Locate the cell with the specified text and output its [X, Y] center coordinate. 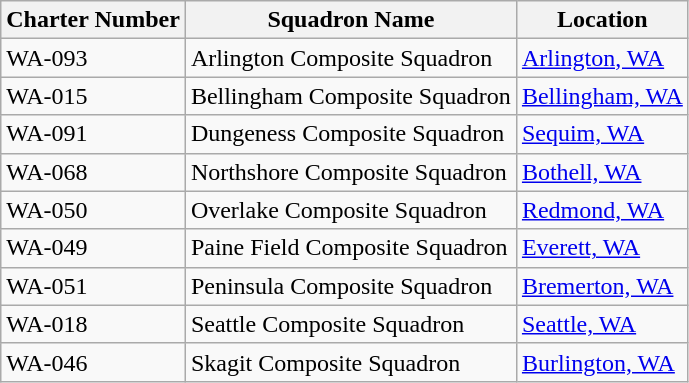
Burlington, WA [602, 362]
WA-050 [94, 210]
Northshore Composite Squadron [350, 172]
WA-018 [94, 324]
WA-091 [94, 134]
Redmond, WA [602, 210]
Peninsula Composite Squadron [350, 286]
Bellingham Composite Squadron [350, 96]
WA-051 [94, 286]
Overlake Composite Squadron [350, 210]
WA-068 [94, 172]
WA-046 [94, 362]
Arlington, WA [602, 58]
Seattle, WA [602, 324]
WA-093 [94, 58]
Bremerton, WA [602, 286]
Squadron Name [350, 20]
Bellingham, WA [602, 96]
Sequim, WA [602, 134]
Charter Number [94, 20]
WA-049 [94, 248]
Skagit Composite Squadron [350, 362]
Dungeness Composite Squadron [350, 134]
Paine Field Composite Squadron [350, 248]
Location [602, 20]
Seattle Composite Squadron [350, 324]
Arlington Composite Squadron [350, 58]
WA-015 [94, 96]
Bothell, WA [602, 172]
Everett, WA [602, 248]
